Provide the [x, y] coordinate of the cell's center where the given text is located.  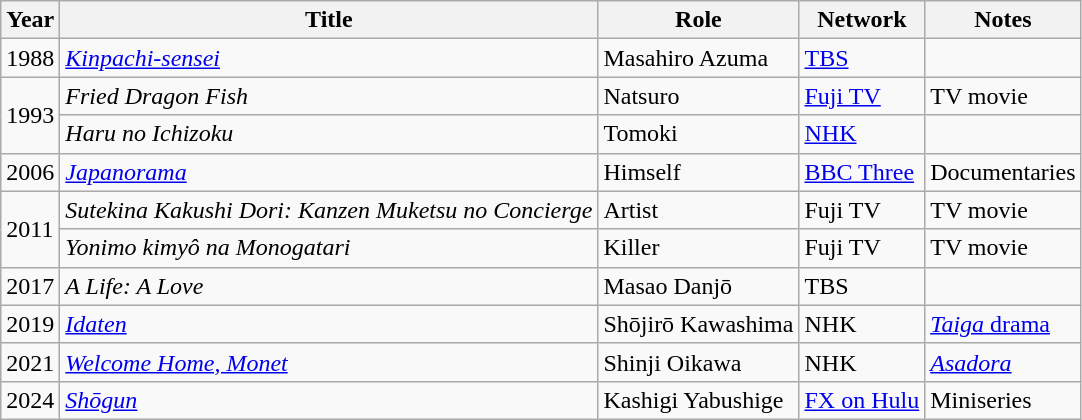
Documentaries [1003, 172]
Network [862, 20]
Title [329, 20]
FX on Hulu [862, 400]
Shōjirō Kawashima [698, 324]
BBC Three [862, 172]
Himself [698, 172]
Kinpachi-sensei [329, 58]
Notes [1003, 20]
A Life: A Love [329, 286]
Haru no Ichizoku [329, 134]
2006 [30, 172]
2011 [30, 229]
Killer [698, 248]
Welcome Home, Monet [329, 362]
Miniseries [1003, 400]
Role [698, 20]
1993 [30, 115]
Masao Danjō [698, 286]
2019 [30, 324]
Taiga drama [1003, 324]
Tomoki [698, 134]
Idaten [329, 324]
Kashigi Yabushige [698, 400]
1988 [30, 58]
Shinji Oikawa [698, 362]
Asadora [1003, 362]
Yonimo kimyô na Monogatari [329, 248]
Fried Dragon Fish [329, 96]
Year [30, 20]
2024 [30, 400]
Natsuro [698, 96]
Masahiro Azuma [698, 58]
2021 [30, 362]
Sutekina Kakushi Dori: Kanzen Muketsu no Concierge [329, 210]
Artist [698, 210]
2017 [30, 286]
Japanorama [329, 172]
Shōgun [329, 400]
